Provide the (X, Y) coordinate of the cell's center where the given text is located.  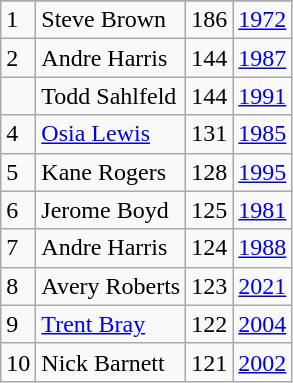
1987 (262, 58)
Osia Lewis (111, 134)
Nick Barnett (111, 362)
Steve Brown (111, 20)
131 (210, 134)
Jerome Boyd (111, 210)
Trent Bray (111, 324)
121 (210, 362)
10 (18, 362)
1972 (262, 20)
2004 (262, 324)
5 (18, 172)
Avery Roberts (111, 286)
2021 (262, 286)
128 (210, 172)
1995 (262, 172)
Todd Sahlfeld (111, 96)
1981 (262, 210)
125 (210, 210)
9 (18, 324)
Kane Rogers (111, 172)
1988 (262, 248)
123 (210, 286)
1985 (262, 134)
2 (18, 58)
122 (210, 324)
4 (18, 134)
124 (210, 248)
6 (18, 210)
1991 (262, 96)
186 (210, 20)
8 (18, 286)
7 (18, 248)
1 (18, 20)
2002 (262, 362)
